Identify which cell holds the provided text, then report its [x, y] central coordinate. 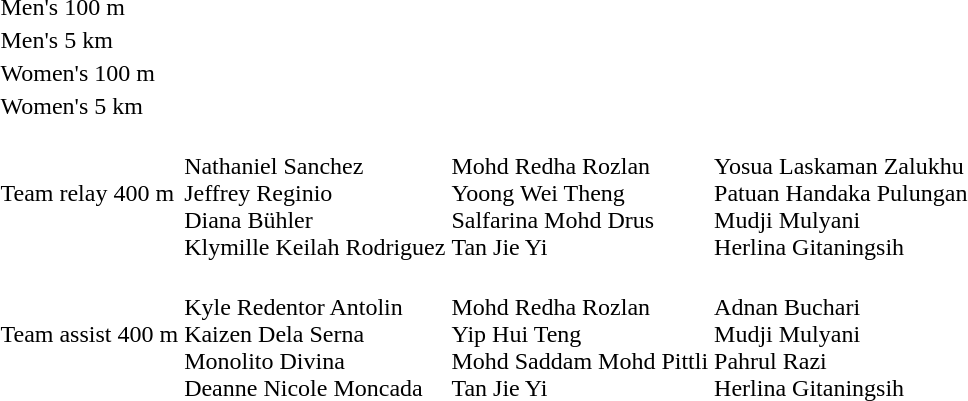
Nathaniel SanchezJeffrey ReginioDiana BühlerKlymille Keilah Rodriguez [315, 193]
Mohd Redha RozlanYoong Wei ThengSalfarina Mohd Drus Tan Jie Yi [580, 193]
